Find where the given text appears and provide that cell's center as [x, y] coordinate. 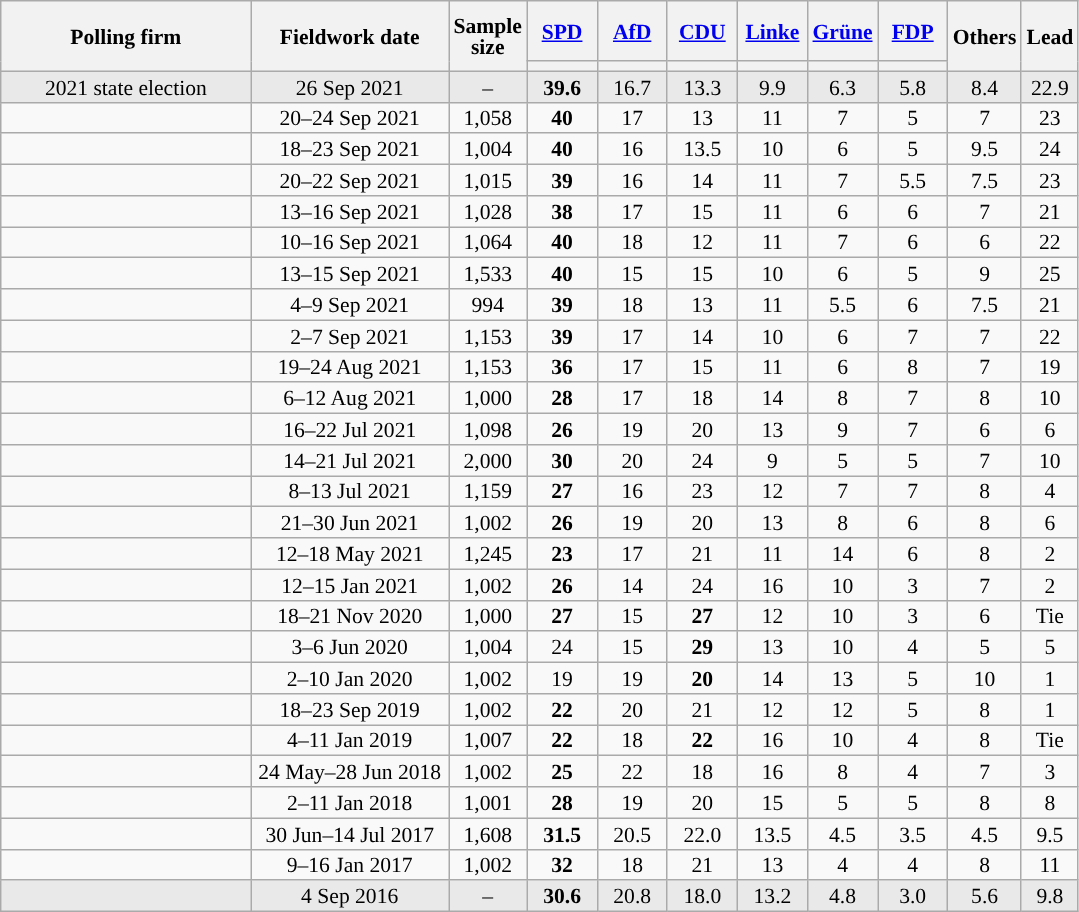
12–15 Jan 2021 [350, 584]
1,098 [487, 430]
6.3 [842, 86]
2,000 [487, 460]
31.5 [562, 834]
9–16 Jan 2017 [350, 864]
10–16 Sep 2021 [350, 242]
13–16 Sep 2021 [350, 212]
AfD [632, 31]
39.6 [562, 86]
3–6 Jun 2020 [350, 648]
30.6 [562, 896]
9.9 [772, 86]
1,001 [487, 802]
18–23 Sep 2019 [350, 710]
3.5 [913, 834]
16–22 Jul 2021 [350, 430]
20.5 [632, 834]
Others [985, 36]
994 [487, 304]
8.4 [985, 86]
14–21 Jul 2021 [350, 460]
2–7 Sep 2021 [350, 336]
29 [702, 648]
13–15 Sep 2021 [350, 274]
1,064 [487, 242]
1,245 [487, 554]
4.8 [842, 896]
13.3 [702, 86]
20–24 Sep 2021 [350, 118]
Linke [772, 31]
20–22 Sep 2021 [350, 180]
12–18 May 2021 [350, 554]
Fieldwork date [350, 36]
20.8 [632, 896]
21–30 Jun 2021 [350, 522]
36 [562, 366]
1,159 [487, 492]
22.0 [702, 834]
19–24 Aug 2021 [350, 366]
Polling firm [126, 36]
30 [562, 460]
Grüne [842, 31]
FDP [913, 31]
6–12 Aug 2021 [350, 398]
1,015 [487, 180]
SPD [562, 31]
2–10 Jan 2020 [350, 678]
30 Jun–14 Jul 2017 [350, 834]
1,007 [487, 740]
16.7 [632, 86]
4–9 Sep 2021 [350, 304]
1,058 [487, 118]
2–11 Jan 2018 [350, 802]
1,608 [487, 834]
5.6 [985, 896]
1,028 [487, 212]
4 Sep 2016 [350, 896]
26 Sep 2021 [350, 86]
2021 state election [126, 86]
18.0 [702, 896]
5.8 [913, 86]
CDU [702, 31]
Lead [1050, 36]
18–23 Sep 2021 [350, 150]
1,533 [487, 274]
Samplesize [487, 36]
9.8 [1050, 896]
8–13 Jul 2021 [350, 492]
18–21 Nov 2020 [350, 616]
24 May–28 Jun 2018 [350, 772]
4–11 Jan 2019 [350, 740]
38 [562, 212]
22.9 [1050, 86]
13.2 [772, 896]
3.0 [913, 896]
32 [562, 864]
